Identify which cell holds the provided text, then report its (X, Y) central coordinate. 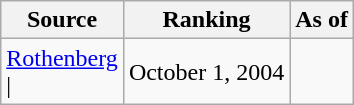
As of (322, 20)
Rothenberg| (62, 72)
Source (62, 20)
October 1, 2004 (206, 72)
Ranking (206, 20)
